Detect which cell encompasses the target text, then output its [x, y] center coordinate. 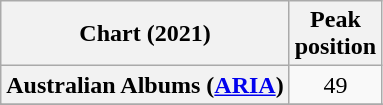
Chart (2021) [145, 34]
49 [335, 85]
Peakposition [335, 34]
Australian Albums (ARIA) [145, 85]
